Capture the cell that displays the provided text and extract its (x, y) central coordinate. 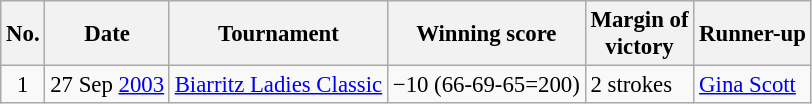
Tournament (278, 34)
Biarritz Ladies Classic (278, 85)
−10 (66-69-65=200) (486, 85)
Runner-up (752, 34)
Winning score (486, 34)
2 strokes (640, 85)
Date (107, 34)
Margin ofvictory (640, 34)
27 Sep 2003 (107, 85)
No. (23, 34)
Gina Scott (752, 85)
1 (23, 85)
